Output the [x, y] coordinate of the center of the cell containing the given text.  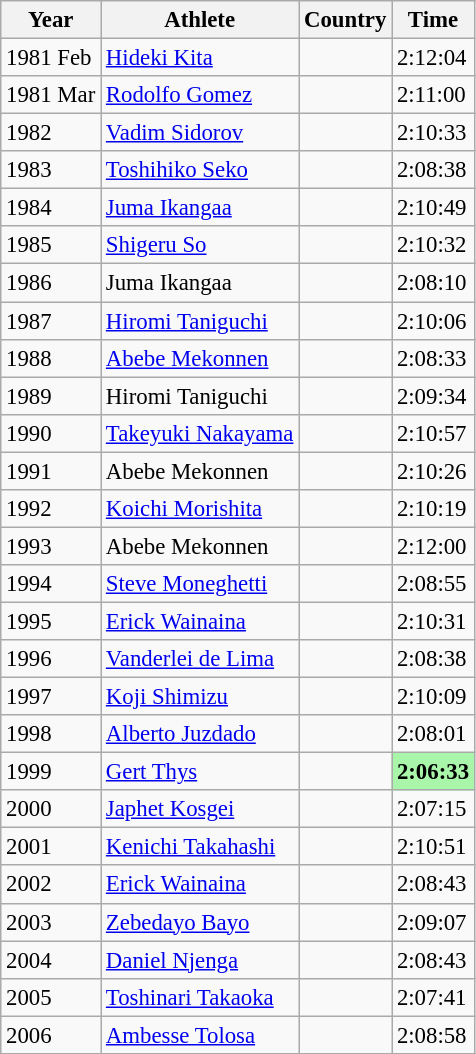
1993 [51, 546]
Time [434, 20]
1983 [51, 170]
2:08:55 [434, 584]
Hideki Kita [200, 58]
2:10:09 [434, 697]
Year [51, 20]
1987 [51, 321]
2:06:33 [434, 772]
Steve Moneghetti [200, 584]
2:07:41 [434, 997]
Country [346, 20]
1991 [51, 471]
1986 [51, 283]
2:09:34 [434, 396]
Daniel Njenga [200, 960]
1995 [51, 621]
Zebedayo Bayo [200, 922]
2:10:49 [434, 208]
Toshinari Takaoka [200, 997]
2:10:19 [434, 509]
2004 [51, 960]
1981 Mar [51, 95]
2001 [51, 847]
Kenichi Takahashi [200, 847]
Alberto Juzdado [200, 734]
2:12:00 [434, 546]
1990 [51, 433]
2:11:00 [434, 95]
2003 [51, 922]
1994 [51, 584]
1985 [51, 245]
2:10:33 [434, 133]
2:08:10 [434, 283]
Koji Shimizu [200, 697]
1989 [51, 396]
2:10:26 [434, 471]
1981 Feb [51, 58]
Ambesse Tolosa [200, 1035]
2:07:15 [434, 809]
2002 [51, 885]
Rodolfo Gomez [200, 95]
Athlete [200, 20]
1992 [51, 509]
Takeyuki Nakayama [200, 433]
2006 [51, 1035]
Vadim Sidorov [200, 133]
2005 [51, 997]
Japhet Kosgei [200, 809]
1998 [51, 734]
1999 [51, 772]
Vanderlei de Lima [200, 659]
2:10:06 [434, 321]
Toshihiko Seko [200, 170]
2:10:57 [434, 433]
2:12:04 [434, 58]
2000 [51, 809]
1988 [51, 358]
1996 [51, 659]
1997 [51, 697]
Shigeru So [200, 245]
2:10:51 [434, 847]
2:08:33 [434, 358]
1984 [51, 208]
1982 [51, 133]
Gert Thys [200, 772]
Koichi Morishita [200, 509]
2:08:58 [434, 1035]
2:10:32 [434, 245]
2:08:01 [434, 734]
2:10:31 [434, 621]
2:09:07 [434, 922]
